Search for the cell housing the specified text and yield its (X, Y) center coordinate. 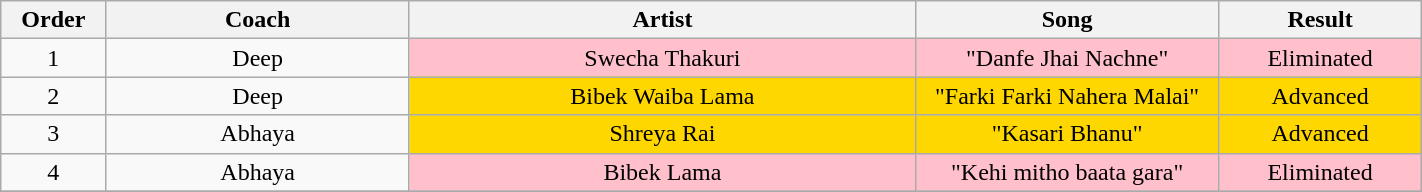
"Kehi mitho baata gara" (1067, 172)
4 (54, 172)
Coach (258, 20)
Bibek Lama (662, 172)
1 (54, 58)
Song (1067, 20)
3 (54, 134)
Bibek Waiba Lama (662, 96)
"Kasari Bhanu" (1067, 134)
Swecha Thakuri (662, 58)
Shreya Rai (662, 134)
Artist (662, 20)
"Farki Farki Nahera Malai" (1067, 96)
"Danfe Jhai Nachne" (1067, 58)
Order (54, 20)
2 (54, 96)
Result (1320, 20)
